Capture the cell that displays the provided text and extract its (X, Y) central coordinate. 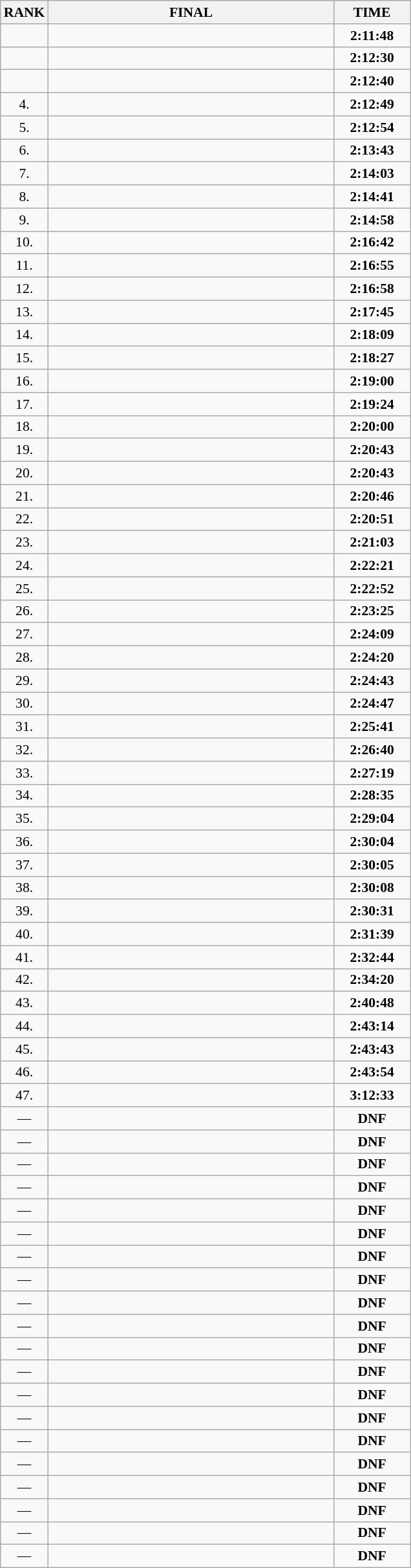
RANK (25, 12)
2:24:20 (372, 658)
2:16:42 (372, 243)
2:12:49 (372, 105)
2:14:03 (372, 174)
47. (25, 1096)
6. (25, 151)
36. (25, 842)
39. (25, 911)
2:17:45 (372, 312)
2:12:40 (372, 82)
2:24:47 (372, 704)
34. (25, 796)
2:12:30 (372, 58)
40. (25, 934)
2:26:40 (372, 750)
2:43:14 (372, 1027)
2:27:19 (372, 773)
2:20:51 (372, 519)
FINAL (191, 12)
17. (25, 404)
30. (25, 704)
4. (25, 105)
43. (25, 1003)
2:20:00 (372, 427)
2:34:20 (372, 980)
31. (25, 727)
2:30:05 (372, 865)
27. (25, 635)
45. (25, 1049)
20. (25, 474)
15. (25, 358)
2:20:46 (372, 496)
5. (25, 127)
2:14:58 (372, 220)
35. (25, 819)
2:43:54 (372, 1073)
2:19:24 (372, 404)
2:21:03 (372, 543)
44. (25, 1027)
2:11:48 (372, 36)
11. (25, 266)
25. (25, 589)
2:43:43 (372, 1049)
2:23:25 (372, 611)
2:16:58 (372, 289)
46. (25, 1073)
33. (25, 773)
14. (25, 335)
19. (25, 450)
2:18:09 (372, 335)
29. (25, 681)
38. (25, 888)
2:16:55 (372, 266)
26. (25, 611)
2:24:43 (372, 681)
28. (25, 658)
2:30:04 (372, 842)
18. (25, 427)
9. (25, 220)
23. (25, 543)
TIME (372, 12)
37. (25, 865)
8. (25, 197)
13. (25, 312)
16. (25, 381)
3:12:33 (372, 1096)
2:22:52 (372, 589)
2:24:09 (372, 635)
2:31:39 (372, 934)
2:30:31 (372, 911)
2:13:43 (372, 151)
2:40:48 (372, 1003)
42. (25, 980)
32. (25, 750)
41. (25, 957)
2:32:44 (372, 957)
2:12:54 (372, 127)
2:25:41 (372, 727)
7. (25, 174)
2:22:21 (372, 565)
21. (25, 496)
12. (25, 289)
2:14:41 (372, 197)
2:19:00 (372, 381)
24. (25, 565)
2:28:35 (372, 796)
22. (25, 519)
2:30:08 (372, 888)
10. (25, 243)
2:18:27 (372, 358)
2:29:04 (372, 819)
